Return [x, y] of the center of cell containing provided text 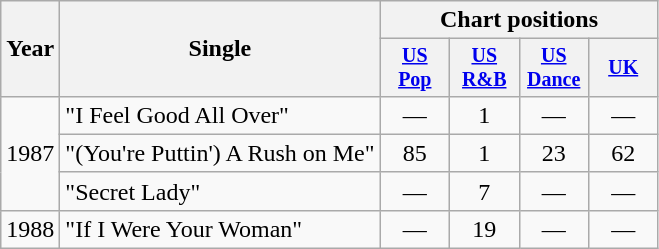
1987 [30, 153]
"Secret Lady" [220, 191]
85 [414, 153]
19 [484, 229]
"(You're Puttin') A Rush on Me" [220, 153]
USPop [414, 68]
7 [484, 191]
UK [622, 68]
USR&B [484, 68]
"If I Were Your Woman" [220, 229]
62 [622, 153]
Year [30, 49]
"I Feel Good All Over" [220, 115]
USDance [554, 68]
1988 [30, 229]
Chart positions [519, 20]
Single [220, 49]
23 [554, 153]
